Detect which cell encompasses the target text, then output its [x, y] center coordinate. 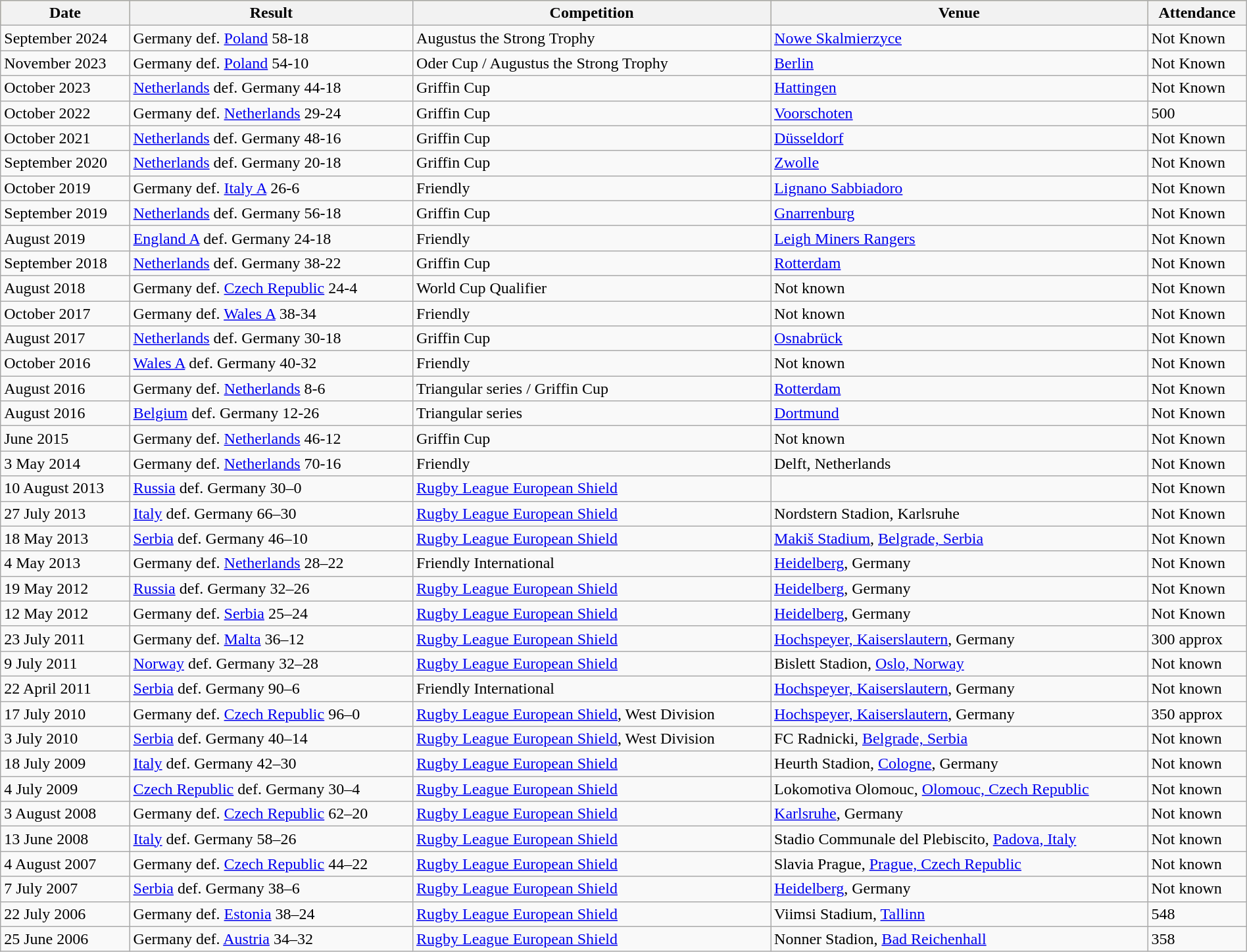
Germany def. Netherlands 46-12 [271, 439]
Germany def. Poland 54-10 [271, 63]
Gnarrenburg [959, 213]
Delft, Netherlands [959, 464]
Bislett Stadion, Oslo, Norway [959, 663]
Germany def. Estonia 38–24 [271, 914]
Germany def. Netherlands 28–22 [271, 563]
Russia def. Germany 30–0 [271, 488]
Germany def. Czech Republic 24-4 [271, 288]
300 approx [1197, 638]
Düsseldorf [959, 138]
Slavia Prague, Prague, Czech Republic [959, 864]
10 August 2013 [65, 488]
October 2023 [65, 88]
England A def. Germany 24-18 [271, 238]
August 2018 [65, 288]
23 July 2011 [65, 638]
September 2018 [65, 263]
Serbia def. Germany 38–6 [271, 889]
3 May 2014 [65, 464]
Germany def. Czech Republic 96–0 [271, 713]
358 [1197, 939]
500 [1197, 113]
Germany def. Wales A 38-34 [271, 314]
18 May 2013 [65, 538]
Competition [592, 13]
Stadio Communale del Plebiscito, Padova, Italy [959, 839]
Augustus the Strong Trophy [592, 38]
Triangular series [592, 414]
Russia def. Germany 32–26 [271, 588]
Nowe Skalmierzyce [959, 38]
Germany def. Netherlands 8-6 [271, 389]
Serbia def. Germany 46–10 [271, 538]
Leigh Miners Rangers [959, 238]
Voorschoten [959, 113]
September 2020 [65, 163]
Osnabrück [959, 339]
Result [271, 13]
Germany def. Netherlands 29-24 [271, 113]
August 2017 [65, 339]
Nonner Stadion, Bad Reichenhall [959, 939]
13 June 2008 [65, 839]
Wales A def. Germany 40-32 [271, 364]
Netherlands def. Germany 48-16 [271, 138]
4 May 2013 [65, 563]
Germany def. Malta 36–12 [271, 638]
Netherlands def. Germany 56-18 [271, 213]
October 2021 [65, 138]
Heurth Stadion, Cologne, Germany [959, 764]
October 2017 [65, 314]
Berlin [959, 63]
7 July 2007 [65, 889]
Germany def. Poland 58-18 [271, 38]
12 May 2012 [65, 613]
Lignano Sabbiadoro [959, 188]
Attendance [1197, 13]
August 2019 [65, 238]
September 2024 [65, 38]
Karlsruhe, Germany [959, 814]
Germany def. Czech Republic 44–22 [271, 864]
350 approx [1197, 713]
Venue [959, 13]
Norway def. Germany 32–28 [271, 663]
25 June 2006 [65, 939]
22 April 2011 [65, 688]
October 2022 [65, 113]
18 July 2009 [65, 764]
Germany def. Italy A 26-6 [271, 188]
Italy def. Germany 66–30 [271, 513]
Czech Republic def. Germany 30–4 [271, 789]
Germany def. Czech Republic 62–20 [271, 814]
3 August 2008 [65, 814]
Netherlands def. Germany 38-22 [271, 263]
4 July 2009 [65, 789]
Makiš Stadium, Belgrade, Serbia [959, 538]
27 July 2013 [65, 513]
FC Radnicki, Belgrade, Serbia [959, 739]
22 July 2006 [65, 914]
Belgium def. Germany 12-26 [271, 414]
Zwolle [959, 163]
19 May 2012 [65, 588]
Netherlands def. Germany 30-18 [271, 339]
548 [1197, 914]
9 July 2011 [65, 663]
October 2019 [65, 188]
4 August 2007 [65, 864]
Hattingen [959, 88]
Germany def. Netherlands 70-16 [271, 464]
June 2015 [65, 439]
Serbia def. Germany 40–14 [271, 739]
Germany def. Serbia 25–24 [271, 613]
Nordstern Stadion, Karlsruhe [959, 513]
Germany def. Austria 34–32 [271, 939]
October 2016 [65, 364]
Lokomotiva Olomouc, Olomouc, Czech Republic [959, 789]
September 2019 [65, 213]
Dortmund [959, 414]
November 2023 [65, 63]
Netherlands def. Germany 44-18 [271, 88]
17 July 2010 [65, 713]
Serbia def. Germany 90–6 [271, 688]
Triangular series / Griffin Cup [592, 389]
Viimsi Stadium, Tallinn [959, 914]
World Cup Qualifier [592, 288]
Date [65, 13]
Italy def. Germany 58–26 [271, 839]
Oder Cup / Augustus the Strong Trophy [592, 63]
Netherlands def. Germany 20-18 [271, 163]
3 July 2010 [65, 739]
Italy def. Germany 42–30 [271, 764]
